From the cell containing the given text, extract its center point as [X, Y] coordinate. 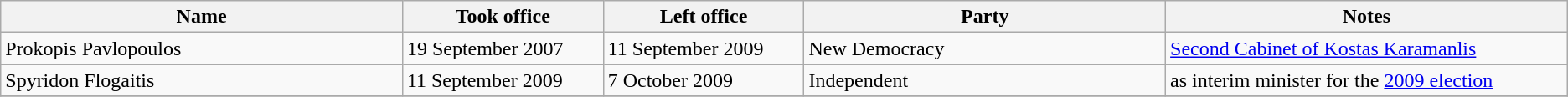
Name [202, 17]
Notes [1367, 17]
New Democracy [985, 48]
7 October 2009 [704, 80]
Second Cabinet of Kostas Karamanlis [1367, 48]
19 September 2007 [503, 48]
Independent [985, 80]
as interim minister for the 2009 election [1367, 80]
Took office [503, 17]
Spyridon Flogaitis [202, 80]
Left office [704, 17]
Party [985, 17]
Prokopis Pavlopoulos [202, 48]
